Scan for the cell matching the given text and deliver its [X, Y] coordinate at center. 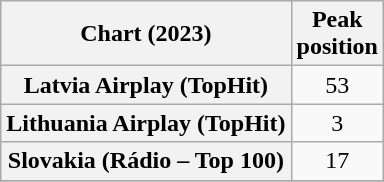
Peakposition [337, 34]
Lithuania Airplay (TopHit) [146, 123]
3 [337, 123]
Latvia Airplay (TopHit) [146, 85]
53 [337, 85]
Slovakia (Rádio – Top 100) [146, 161]
17 [337, 161]
Chart (2023) [146, 34]
